Provide the (X, Y) coordinate of the cell's center where the given text is located.  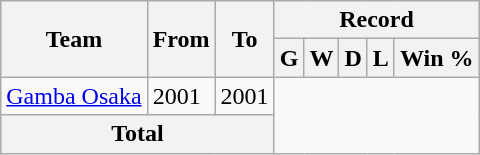
From (181, 39)
D (353, 58)
To (244, 39)
Total (138, 134)
L (380, 58)
Gamba Osaka (74, 96)
Record (376, 20)
Win % (436, 58)
G (289, 58)
W (322, 58)
Team (74, 39)
